Output the [X, Y] coordinate of the center of the cell containing the given text.  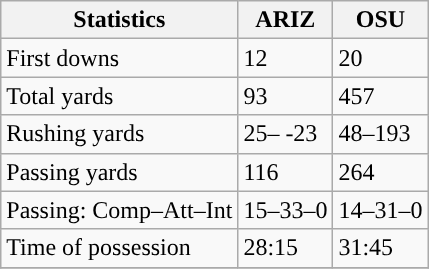
OSU [380, 20]
264 [380, 172]
20 [380, 58]
Passing yards [120, 172]
93 [286, 96]
ARIZ [286, 20]
Rushing yards [120, 134]
14–31–0 [380, 210]
15–33–0 [286, 210]
12 [286, 58]
Time of possession [120, 248]
457 [380, 96]
Passing: Comp–Att–Int [120, 210]
25– -23 [286, 134]
31:45 [380, 248]
116 [286, 172]
Statistics [120, 20]
28:15 [286, 248]
48–193 [380, 134]
Total yards [120, 96]
First downs [120, 58]
